Scan for the cell matching the given text and deliver its [X, Y] coordinate at center. 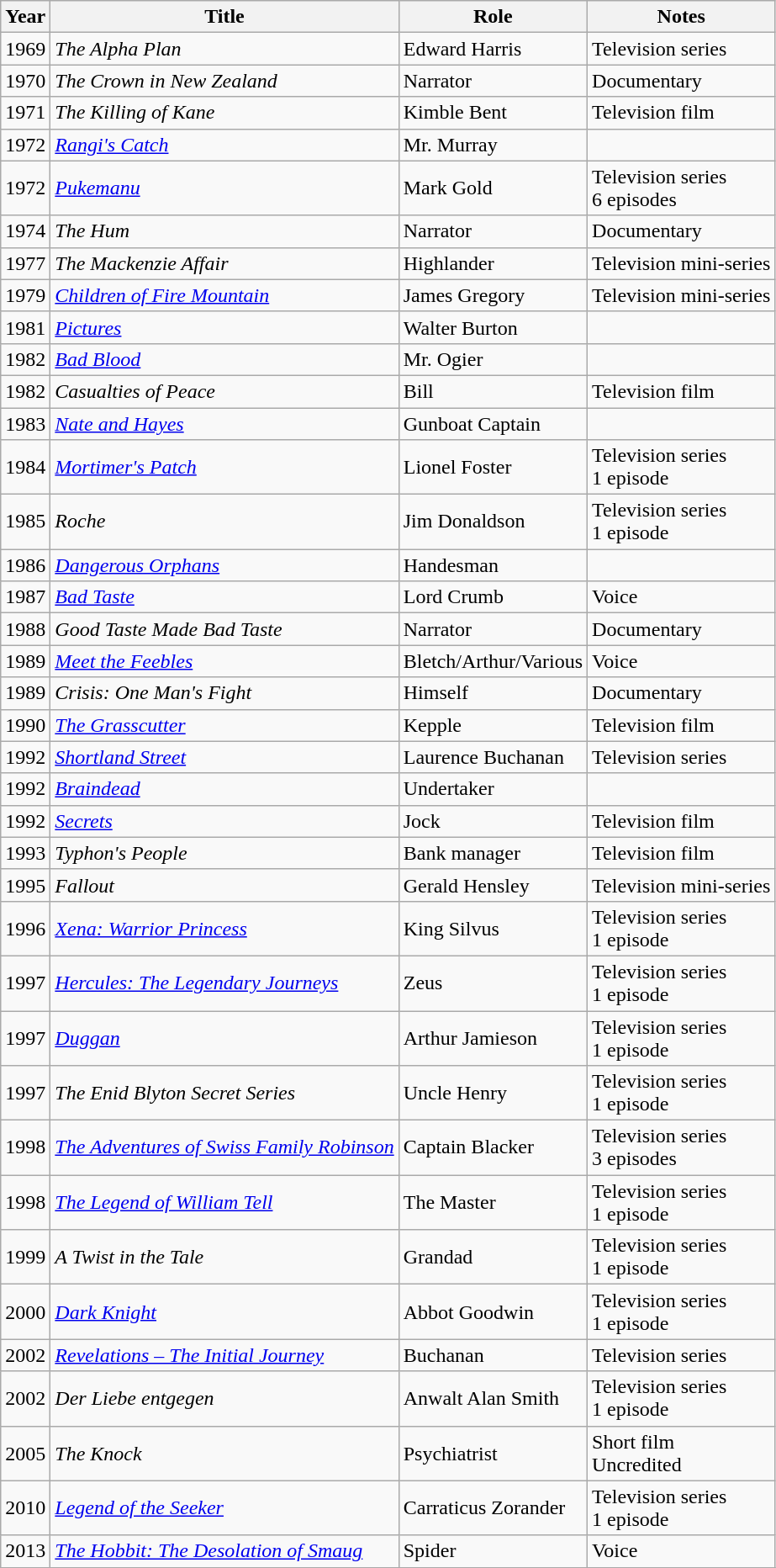
Gerald Hensley [493, 885]
Undertaker [493, 789]
Fallout [224, 885]
Short filmUncredited [681, 1454]
Notes [681, 17]
2013 [25, 1551]
1969 [25, 49]
The Legend of William Tell [224, 1203]
Uncle Henry [493, 1094]
Dangerous Orphans [224, 565]
The Adventures of Swiss Family Robinson [224, 1147]
Revelations – The Initial Journey [224, 1355]
Rangi's Catch [224, 145]
1988 [25, 629]
The Enid Blyton Secret Series [224, 1094]
King Silvus [493, 929]
The Knock [224, 1454]
2005 [25, 1454]
Typhon's People [224, 853]
Buchanan [493, 1355]
Television series6 episodes [681, 188]
James Gregory [493, 295]
The Mackenzie Affair [224, 263]
The Killing of Kane [224, 113]
Meet the Feebles [224, 661]
2000 [25, 1312]
Grandad [493, 1257]
1974 [25, 231]
Roche [224, 522]
1986 [25, 565]
The Alpha Plan [224, 49]
1990 [25, 725]
Role [493, 17]
Psychiatrist [493, 1454]
Bletch/Arthur/Various [493, 661]
Zeus [493, 983]
Lord Crumb [493, 597]
Gunboat Captain [493, 423]
Highlander [493, 263]
Children of Fire Mountain [224, 295]
1981 [25, 327]
1979 [25, 295]
Lionel Foster [493, 468]
Bill [493, 391]
A Twist in the Tale [224, 1257]
The Grasscutter [224, 725]
Carraticus Zorander [493, 1507]
Kepple [493, 725]
Mr. Murray [493, 145]
Crisis: One Man's Fight [224, 693]
Casualties of Peace [224, 391]
The Hobbit: The Desolation of Smaug [224, 1551]
Jock [493, 821]
1993 [25, 853]
Edward Harris [493, 49]
1996 [25, 929]
1983 [25, 423]
Mr. Ogier [493, 359]
Pukemanu [224, 188]
Jim Donaldson [493, 522]
Television series3 episodes [681, 1147]
Mortimer's Patch [224, 468]
2010 [25, 1507]
1995 [25, 885]
Bad Blood [224, 359]
Xena: Warrior Princess [224, 929]
Himself [493, 693]
Braindead [224, 789]
1971 [25, 113]
1985 [25, 522]
1999 [25, 1257]
Good Taste Made Bad Taste [224, 629]
Der Liebe entgegen [224, 1398]
Dark Knight [224, 1312]
Handesman [493, 565]
Spider [493, 1551]
Walter Burton [493, 327]
Anwalt Alan Smith [493, 1398]
Abbot Goodwin [493, 1312]
Bank manager [493, 853]
Year [25, 17]
Captain Blacker [493, 1147]
The Hum [224, 231]
Laurence Buchanan [493, 757]
Pictures [224, 327]
1977 [25, 263]
Hercules: The Legendary Journeys [224, 983]
Arthur Jamieson [493, 1038]
Title [224, 17]
The Crown in New Zealand [224, 81]
Bad Taste [224, 597]
Mark Gold [493, 188]
Shortland Street [224, 757]
Duggan [224, 1038]
1987 [25, 597]
Legend of the Seeker [224, 1507]
1984 [25, 468]
Kimble Bent [493, 113]
1970 [25, 81]
Secrets [224, 821]
Nate and Hayes [224, 423]
The Master [493, 1203]
